Scan for the cell matching the given text and deliver its (x, y) coordinate at center. 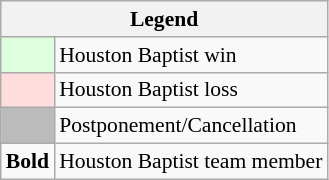
Legend (164, 19)
Houston Baptist win (190, 55)
Bold (28, 162)
Houston Baptist loss (190, 90)
Postponement/Cancellation (190, 126)
Houston Baptist team member (190, 162)
